Return the [X, Y] coordinate for the center point of the cell that contains the specified text.  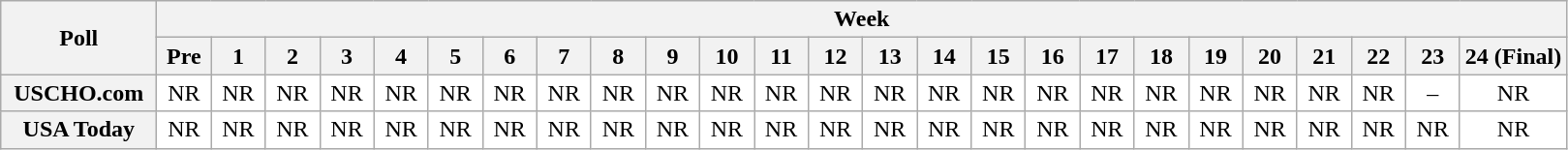
17 [1107, 56]
Pre [184, 56]
3 [347, 56]
USCHO.com [79, 93]
5 [455, 56]
18 [1161, 56]
8 [618, 56]
2 [292, 56]
11 [781, 56]
1 [238, 56]
10 [726, 56]
24 (Final) [1513, 56]
– [1432, 93]
15 [999, 56]
23 [1432, 56]
13 [890, 56]
USA Today [79, 130]
4 [401, 56]
7 [564, 56]
6 [509, 56]
Week [862, 19]
22 [1378, 56]
14 [944, 56]
Poll [79, 38]
19 [1215, 56]
9 [672, 56]
12 [836, 56]
21 [1324, 56]
16 [1053, 56]
20 [1270, 56]
